Output the (X, Y) coordinate of the center of the cell containing the given text.  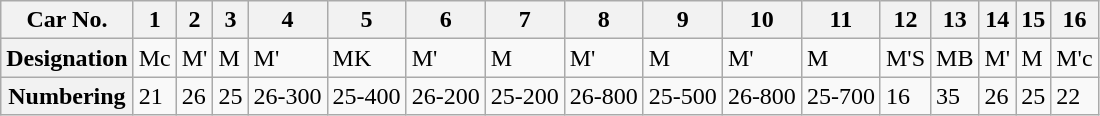
M'c (1074, 58)
25-200 (524, 96)
13 (955, 20)
2 (194, 20)
21 (154, 96)
25-500 (682, 96)
9 (682, 20)
14 (998, 20)
10 (762, 20)
22 (1074, 96)
8 (604, 20)
12 (905, 20)
M'S (905, 58)
Numbering (67, 96)
25-400 (366, 96)
6 (446, 20)
15 (1034, 20)
7 (524, 20)
11 (840, 20)
3 (230, 20)
26-300 (288, 96)
MB (955, 58)
1 (154, 20)
35 (955, 96)
25-700 (840, 96)
Designation (67, 58)
Car No. (67, 20)
Mc (154, 58)
5 (366, 20)
4 (288, 20)
26-200 (446, 96)
MK (366, 58)
